Search for the cell housing the specified text and yield its (x, y) center coordinate. 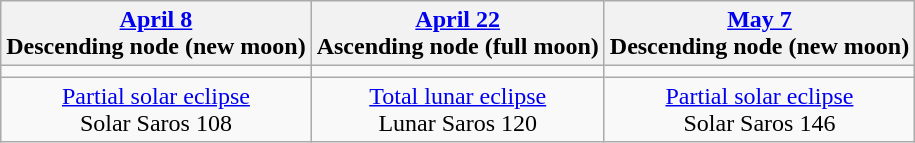
May 7Descending node (new moon) (759, 34)
Total lunar eclipseLunar Saros 120 (458, 110)
Partial solar eclipseSolar Saros 146 (759, 110)
April 8Descending node (new moon) (156, 34)
Partial solar eclipseSolar Saros 108 (156, 110)
April 22Ascending node (full moon) (458, 34)
